Locate the cell with the specified text and output its (x, y) center coordinate. 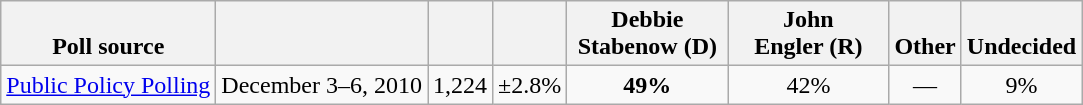
December 3–6, 2010 (322, 85)
±2.8% (530, 85)
42% (808, 85)
Other (925, 34)
DebbieStabenow (D) (648, 34)
Public Policy Polling (108, 85)
49% (648, 85)
9% (1021, 85)
JohnEngler (R) (808, 34)
Undecided (1021, 34)
Poll source (108, 34)
— (925, 85)
1,224 (460, 85)
